Find where the given text appears and provide that cell's center as [X, Y] coordinate. 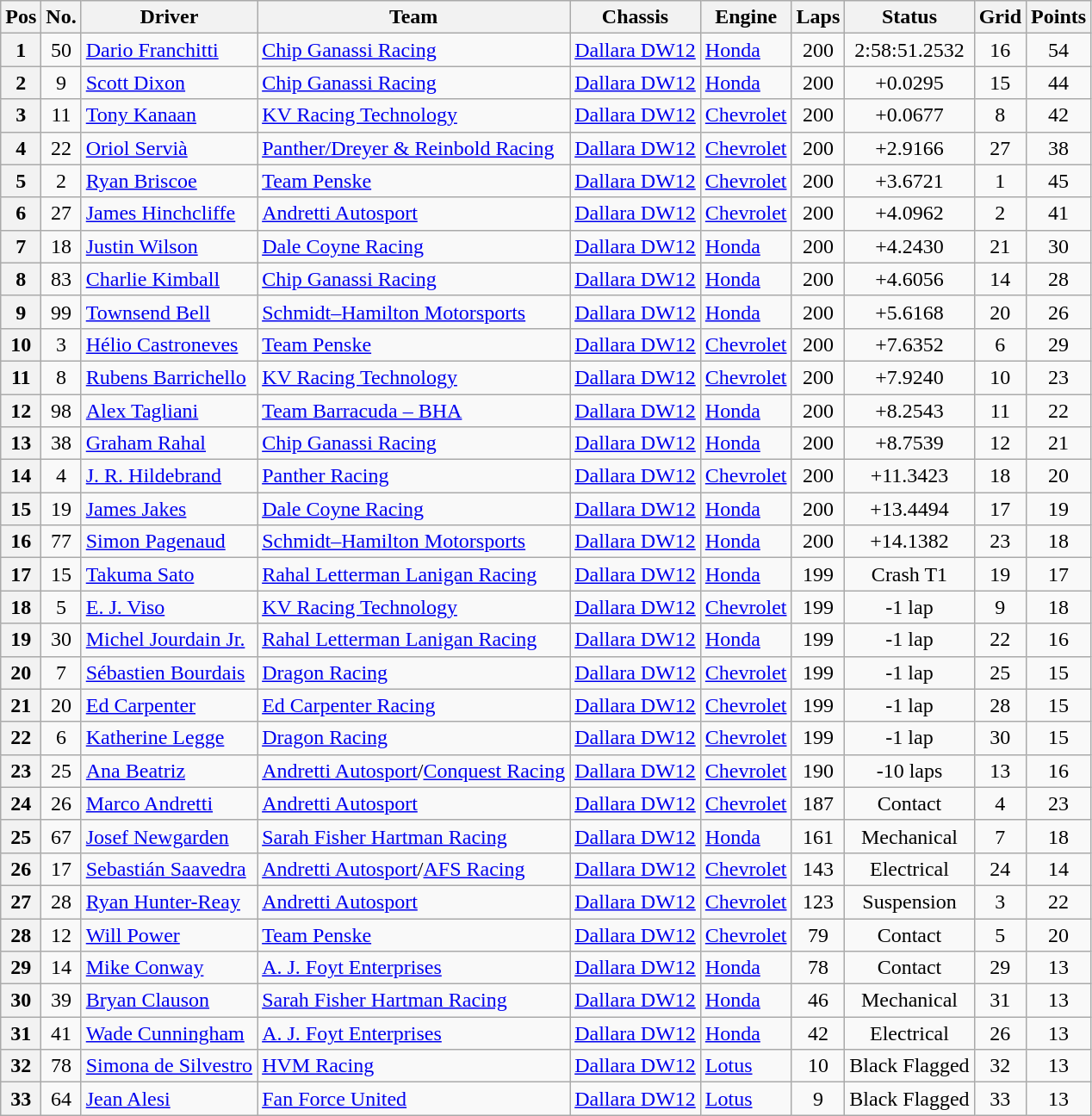
Simona de Silvestro [169, 1066]
-10 laps [909, 771]
Sébastien Bourdais [169, 673]
Bryan Clauson [169, 1001]
Team Barracuda – BHA [413, 411]
+7.9240 [909, 377]
187 [818, 803]
Katherine Legge [169, 738]
No. [61, 17]
Ryan Hunter-Reay [169, 902]
Rubens Barrichello [169, 377]
Oriol Servià [169, 148]
143 [818, 869]
Pos [21, 17]
Grid [1000, 17]
+14.1382 [909, 542]
54 [1059, 50]
Jean Alesi [169, 1099]
Points [1059, 17]
+8.7539 [909, 443]
+3.6721 [909, 181]
Charlie Kimball [169, 279]
Panther Racing [413, 476]
+8.2543 [909, 411]
Justin Wilson [169, 246]
98 [61, 411]
E. J. Viso [169, 607]
Tony Kanaan [169, 115]
+11.3423 [909, 476]
Scott Dixon [169, 83]
Status [909, 17]
James Jakes [169, 509]
Andretti Autosport/AFS Racing [413, 869]
Andretti Autosport/Conquest Racing [413, 771]
Michel Jourdain Jr. [169, 640]
77 [61, 542]
161 [818, 836]
Suspension [909, 902]
James Hinchcliffe [169, 214]
99 [61, 312]
+7.6352 [909, 344]
64 [61, 1099]
+0.0677 [909, 115]
Graham Rahal [169, 443]
Panther/Dreyer & Reinbold Racing [413, 148]
+5.6168 [909, 312]
45 [1059, 181]
Will Power [169, 934]
46 [818, 1001]
Engine [746, 17]
+0.0295 [909, 83]
+4.2430 [909, 246]
Driver [169, 17]
Marco Andretti [169, 803]
Alex Tagliani [169, 411]
+13.4494 [909, 509]
Sebastián Saavedra [169, 869]
123 [818, 902]
79 [818, 934]
Simon Pagenaud [169, 542]
83 [61, 279]
44 [1059, 83]
190 [818, 771]
Josef Newgarden [169, 836]
+4.6056 [909, 279]
Ana Beatriz [169, 771]
Fan Force United [413, 1099]
Team [413, 17]
Townsend Bell [169, 312]
Dario Franchitti [169, 50]
HVM Racing [413, 1066]
+2.9166 [909, 148]
Takuma Sato [169, 574]
Chassis [636, 17]
2:58:51.2532 [909, 50]
Crash T1 [909, 574]
+4.0962 [909, 214]
Mike Conway [169, 968]
67 [61, 836]
50 [61, 50]
Ed Carpenter [169, 705]
J. R. Hildebrand [169, 476]
Hélio Castroneves [169, 344]
Wade Cunningham [169, 1033]
Laps [818, 17]
Ryan Briscoe [169, 181]
Ed Carpenter Racing [413, 705]
39 [61, 1001]
